Capture the cell that displays the provided text and extract its [X, Y] central coordinate. 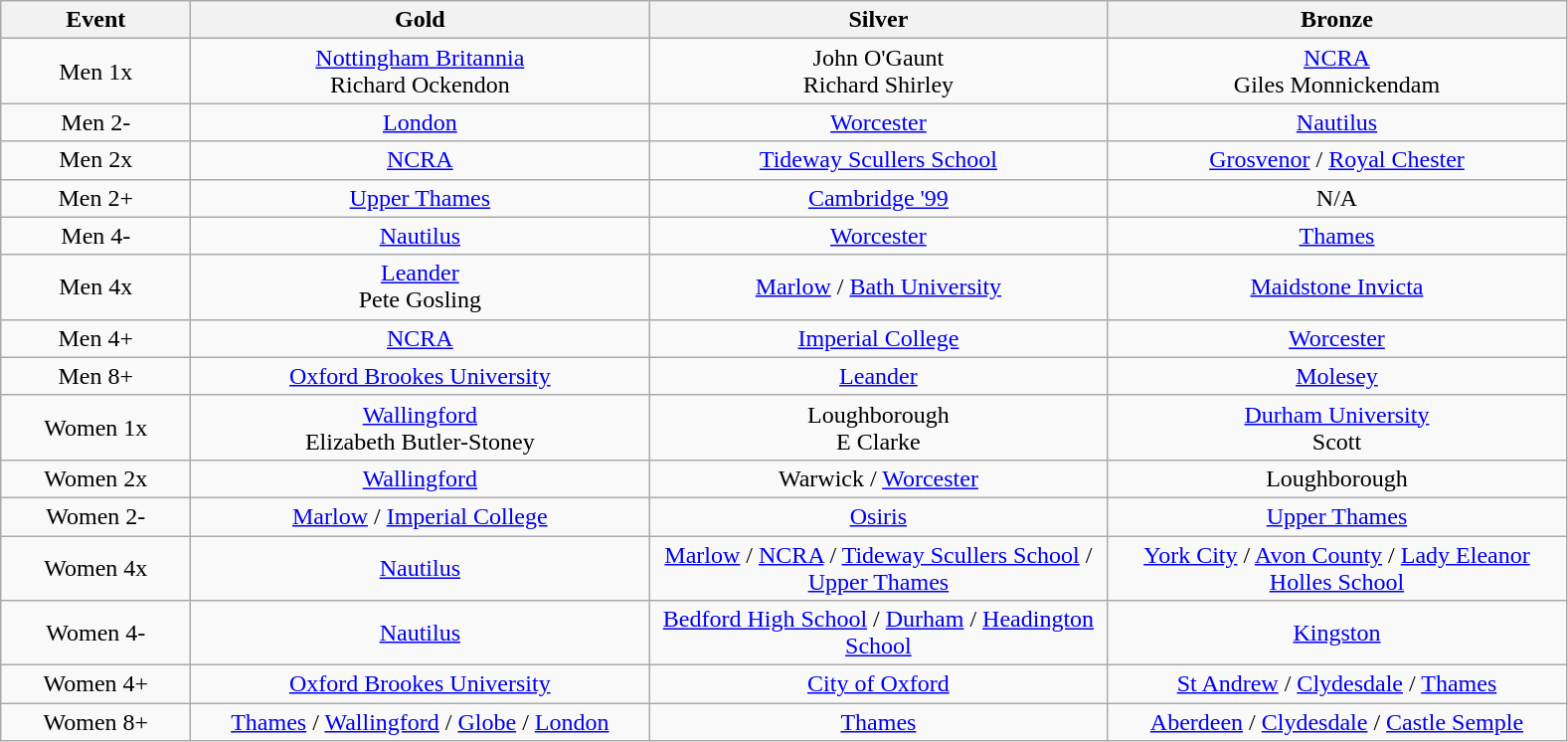
Loughborough [1336, 478]
Durham University Scott [1336, 428]
Men 4+ [95, 338]
Women 1x [95, 428]
Women 4- [95, 633]
Women 2x [95, 478]
Marlow / Bath University [879, 286]
Marlow / Imperial College [420, 516]
Men 2x [95, 160]
Nottingham BritanniaRichard Ockendon [420, 72]
Imperial College [879, 338]
Thames / Wallingford / Globe / London [420, 722]
London [420, 122]
Men 4x [95, 286]
Cambridge '99 [879, 198]
Men 2- [95, 122]
Bedford High School / Durham / Headington School [879, 633]
Grosvenor / Royal Chester [1336, 160]
Maidstone Invicta [1336, 286]
Men 1x [95, 72]
City of Oxford [879, 684]
Silver [879, 20]
York City / Avon County / Lady Eleanor Holles School [1336, 567]
Bronze [1336, 20]
Tideway Scullers School [879, 160]
Leander [879, 376]
Women 4+ [95, 684]
Gold [420, 20]
John O'GauntRichard Shirley [879, 72]
Event [95, 20]
Men 4- [95, 236]
Osiris [879, 516]
NCRA Giles Monnickendam [1336, 72]
Warwick / Worcester [879, 478]
Women 4x [95, 567]
LeanderPete Gosling [420, 286]
Molesey [1336, 376]
Wallingford [420, 478]
Men 8+ [95, 376]
Marlow / NCRA / Tideway Scullers School / Upper Thames [879, 567]
Women 8+ [95, 722]
LoughboroughE Clarke [879, 428]
N/A [1336, 198]
WallingfordElizabeth Butler-Stoney [420, 428]
Men 2+ [95, 198]
Women 2- [95, 516]
Aberdeen / Clydesdale / Castle Semple [1336, 722]
St Andrew / Clydesdale / Thames [1336, 684]
Kingston [1336, 633]
